Search for the cell housing the specified text and yield its [x, y] center coordinate. 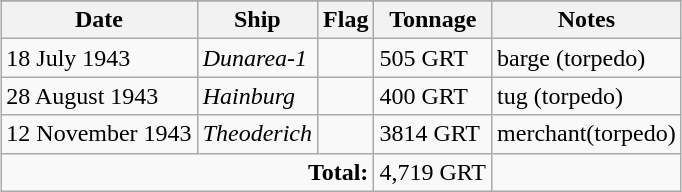
Notes [587, 20]
tug (torpedo) [587, 96]
Total: [188, 172]
3814 GRT [433, 134]
400 GRT [433, 96]
Theoderich [257, 134]
barge (torpedo) [587, 58]
merchant(torpedo) [587, 134]
Hainburg [257, 96]
Ship [257, 20]
Flag [346, 20]
18 July 1943 [99, 58]
Tonnage [433, 20]
4,719 GRT [433, 172]
Date [99, 20]
12 November 1943 [99, 134]
505 GRT [433, 58]
28 August 1943 [99, 96]
Dunarea-1 [257, 58]
